Detect which cell encompasses the target text, then output its [X, Y] center coordinate. 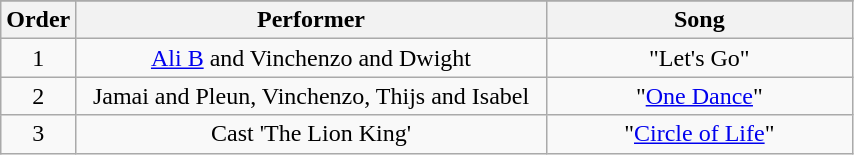
Order [38, 20]
Performer [311, 20]
"Let's Go" [699, 58]
"One Dance" [699, 96]
Ali B and Vinchenzo and Dwight [311, 58]
Jamai and Pleun, Vinchenzo, Thijs and Isabel [311, 96]
"Circle of Life" [699, 134]
Song [699, 20]
2 [38, 96]
3 [38, 134]
1 [38, 58]
Cast 'The Lion King' [311, 134]
